Identify which cell holds the provided text, then report its (X, Y) central coordinate. 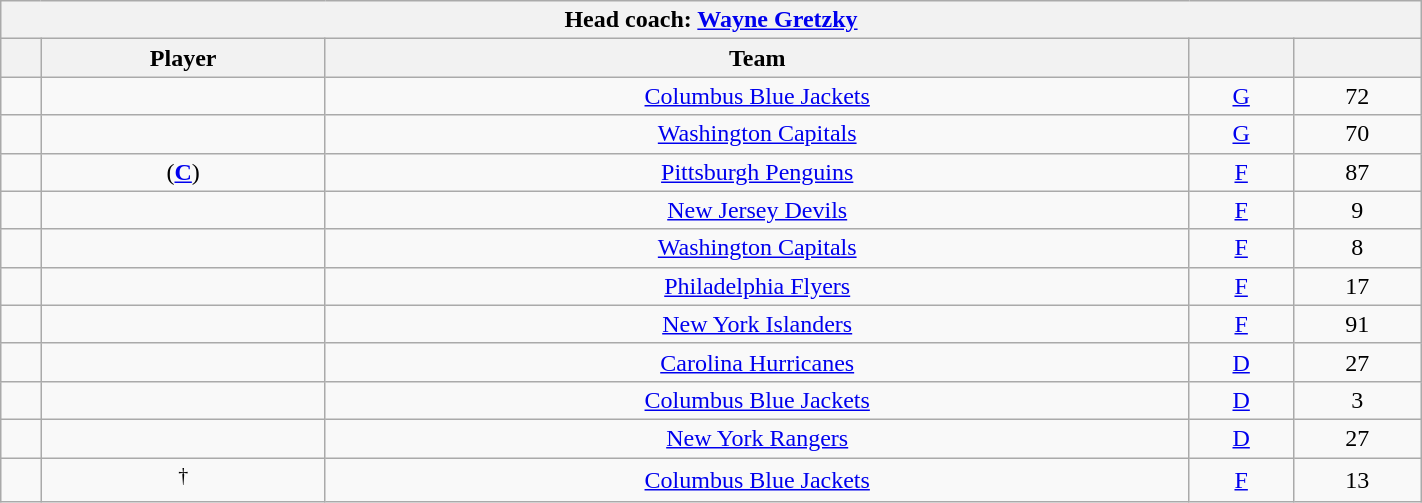
87 (1357, 172)
Pittsburgh Penguins (757, 172)
8 (1357, 248)
New Jersey Devils (757, 210)
91 (1357, 324)
Team (757, 58)
70 (1357, 134)
† (183, 480)
Player (183, 58)
New York Rangers (757, 438)
New York Islanders (757, 324)
Philadelphia Flyers (757, 286)
13 (1357, 480)
9 (1357, 210)
3 (1357, 400)
72 (1357, 96)
(C) (183, 172)
Carolina Hurricanes (757, 362)
Head coach: Wayne Gretzky (711, 20)
17 (1357, 286)
